Locate the cell with the specified text and output its [x, y] center coordinate. 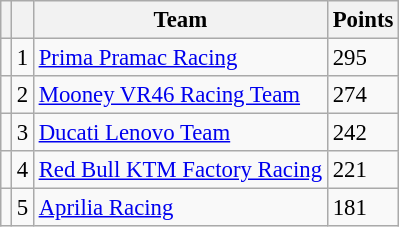
Mooney VR46 Racing Team [180, 95]
295 [362, 58]
242 [362, 133]
5 [22, 208]
274 [362, 95]
2 [22, 95]
Red Bull KTM Factory Racing [180, 170]
Ducati Lenovo Team [180, 133]
181 [362, 208]
Prima Pramac Racing [180, 58]
Team [180, 20]
4 [22, 170]
Aprilia Racing [180, 208]
221 [362, 170]
Points [362, 20]
3 [22, 133]
1 [22, 58]
